Identify which cell holds the provided text, then report its (x, y) central coordinate. 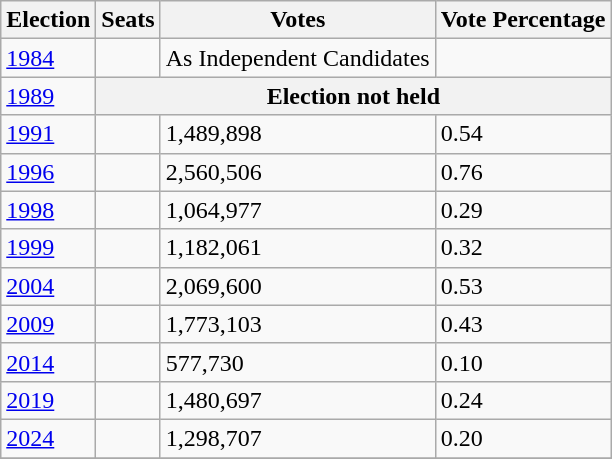
As Independent Candidates (298, 58)
Election (48, 20)
1,064,977 (298, 210)
1,489,898 (298, 134)
2,069,600 (298, 286)
Votes (298, 20)
2004 (48, 286)
0.20 (523, 438)
1991 (48, 134)
1999 (48, 248)
Seats (128, 20)
1,480,697 (298, 400)
0.54 (523, 134)
1989 (48, 96)
0.10 (523, 362)
0.53 (523, 286)
2009 (48, 324)
2,560,506 (298, 172)
1984 (48, 58)
1998 (48, 210)
0.32 (523, 248)
Election not held (354, 96)
0.43 (523, 324)
0.24 (523, 400)
0.29 (523, 210)
1996 (48, 172)
1,773,103 (298, 324)
1,182,061 (298, 248)
577,730 (298, 362)
2024 (48, 438)
1,298,707 (298, 438)
0.76 (523, 172)
Vote Percentage (523, 20)
2014 (48, 362)
2019 (48, 400)
